Determine the [x, y] coordinate at the center of the cell enclosing the given text.  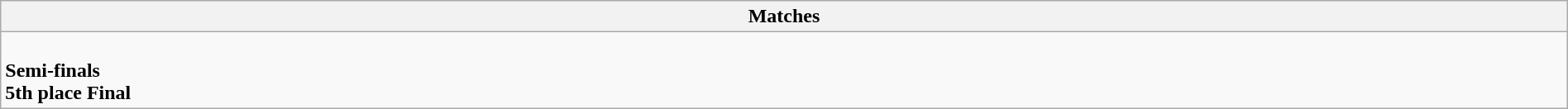
Matches [784, 17]
Semi-finals 5th place Final [784, 70]
